Return [X, Y] of the center of cell containing provided text 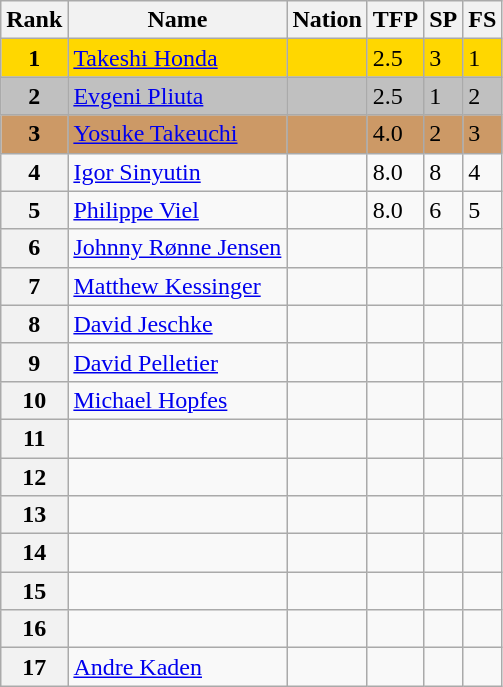
Evgeni Pliuta [178, 96]
10 [34, 400]
16 [34, 629]
David Jeschke [178, 324]
15 [34, 591]
4.0 [395, 134]
13 [34, 515]
Johnny Rønne Jensen [178, 248]
FS [482, 20]
Nation [327, 20]
Philippe Viel [178, 210]
Name [178, 20]
Michael Hopfes [178, 400]
TFP [395, 20]
9 [34, 362]
17 [34, 667]
Andre Kaden [178, 667]
Yosuke Takeuchi [178, 134]
Takeshi Honda [178, 58]
Matthew Kessinger [178, 286]
12 [34, 477]
11 [34, 438]
SP [444, 20]
David Pelletier [178, 362]
Igor Sinyutin [178, 172]
7 [34, 286]
Rank [34, 20]
14 [34, 553]
